Determine the [x, y] coordinate at the center of the cell enclosing the given text.  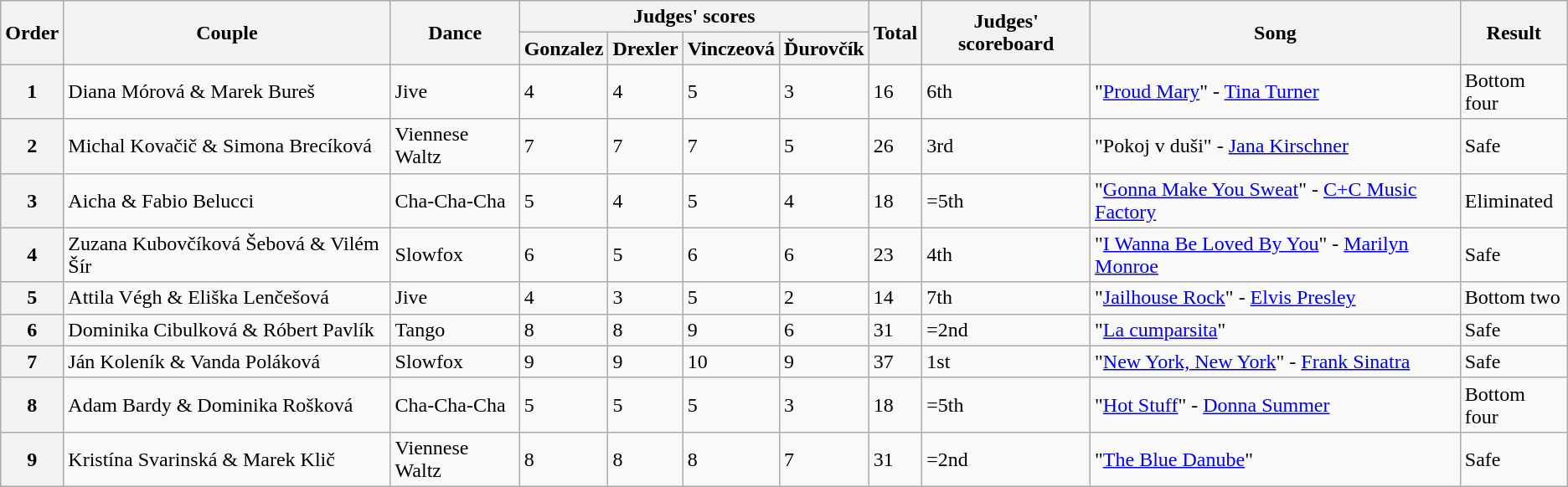
Drexler [645, 49]
3rd [1007, 146]
Kristína Svarinská & Marek Klič [227, 459]
Michal Kovačič & Simona Brecíková [227, 146]
Gonzalez [564, 49]
"Gonna Make You Sweat" - C+C Music Factory [1276, 201]
7th [1007, 298]
Result [1514, 33]
"Pokoj v duši" - Jana Kirschner [1276, 146]
Total [895, 33]
4th [1007, 254]
Zuzana Kubovčíková Šebová & Vilém Šír [227, 254]
14 [895, 298]
"Proud Mary" - Tina Turner [1276, 92]
Song [1276, 33]
Couple [227, 33]
Judges' scores [694, 17]
Ďurovčík [824, 49]
1 [32, 92]
1st [1007, 361]
"Jailhouse Rock" - Elvis Presley [1276, 298]
"The Blue Danube" [1276, 459]
"Hot Stuff" - Donna Summer [1276, 405]
23 [895, 254]
6th [1007, 92]
Tango [455, 330]
Dominika Cibulková & Róbert Pavlík [227, 330]
"New York, New York" - Frank Sinatra [1276, 361]
37 [895, 361]
Vinczeová [730, 49]
Aicha & Fabio Belucci [227, 201]
Dance [455, 33]
Adam Bardy & Dominika Rošková [227, 405]
Order [32, 33]
10 [730, 361]
Attila Végh & Eliška Lenčešová [227, 298]
Eliminated [1514, 201]
Bottom two [1514, 298]
"I Wanna Be Loved By You" - Marilyn Monroe [1276, 254]
Judges' scoreboard [1007, 33]
26 [895, 146]
Ján Koleník & Vanda Poláková [227, 361]
Diana Mórová & Marek Bureš [227, 92]
16 [895, 92]
"La cumparsita" [1276, 330]
